Scan for the cell matching the given text and deliver its (x, y) coordinate at center. 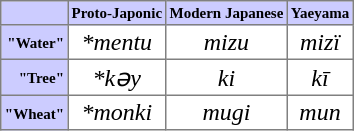
Modern Japanese (226, 13)
mun (320, 112)
kī (320, 77)
ki (226, 77)
"Wheat" (34, 112)
mugi (226, 112)
Yaeyama (320, 13)
"Water" (34, 42)
mizu (226, 42)
Proto-Japonic (117, 13)
mizï (320, 42)
*mentu (117, 42)
*monki (117, 112)
"Tree" (34, 77)
*kəy (117, 77)
